Output the (x, y) coordinate of the center of the cell containing the given text.  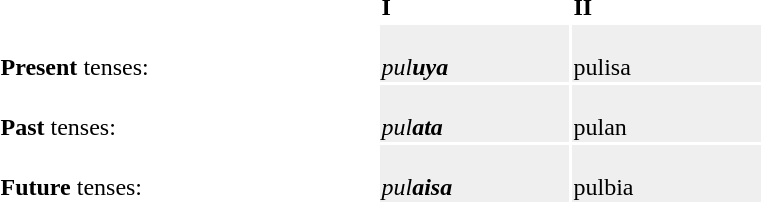
puluya (474, 54)
pulata (474, 114)
pulbia (666, 174)
pulaisa (474, 174)
pulisa (666, 54)
pulan (666, 114)
